Return (x, y) of the center of cell containing provided text 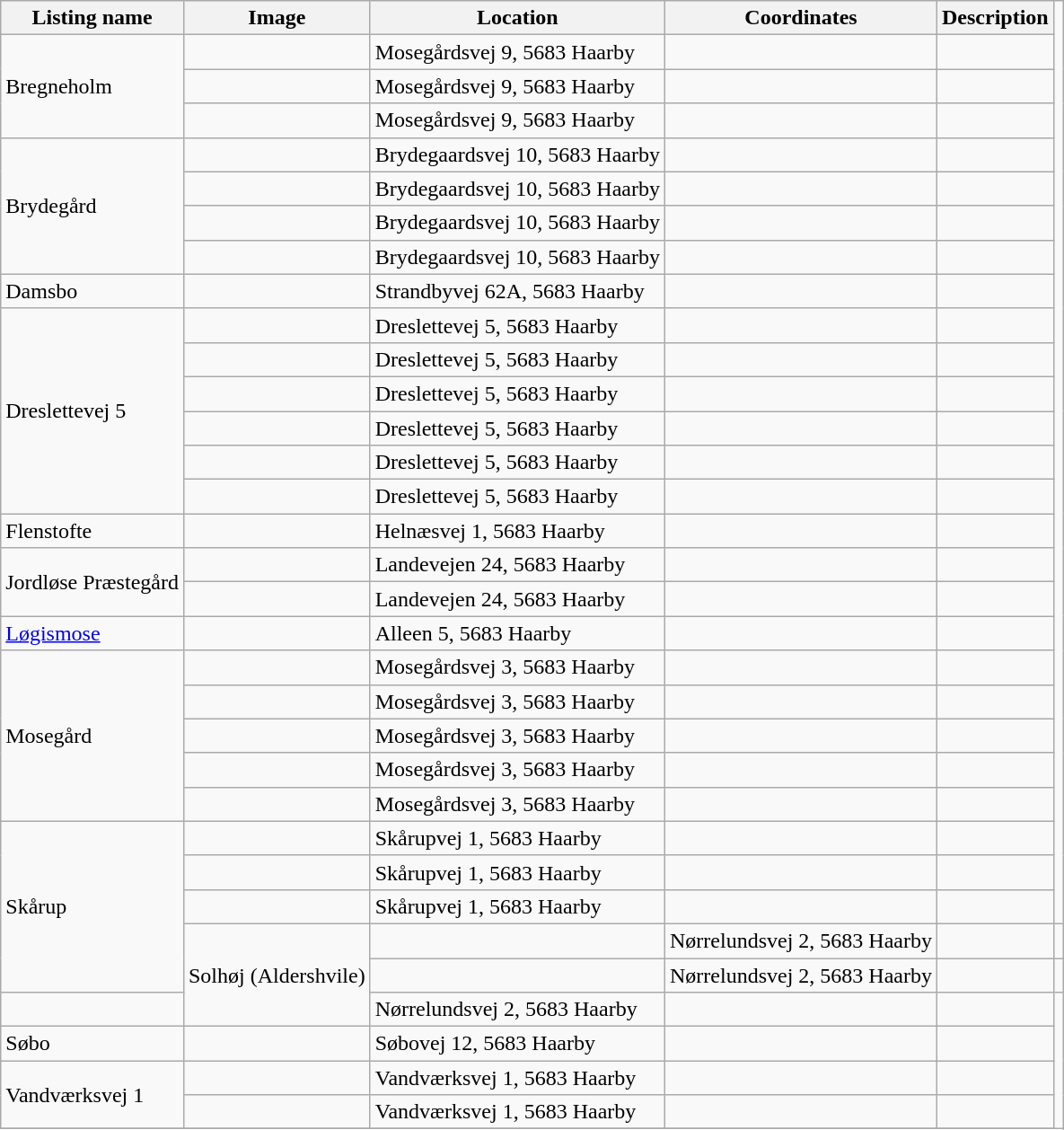
Jordløse Præstegård (92, 582)
Alleen 5, 5683 Haarby (517, 633)
Søbo (92, 1044)
Location (517, 18)
Mosegård (92, 736)
Solhøj (Aldershvile) (277, 975)
Vandværksvej 1 (92, 1095)
Listing name (92, 18)
Helnæsvej 1, 5683 Haarby (517, 531)
Damsbo (92, 291)
Dreslettevej 5 (92, 411)
Description (995, 18)
Løgismose (92, 633)
Coordinates (801, 18)
Brydegård (92, 206)
Strandbyvej 62A, 5683 Haarby (517, 291)
Bregneholm (92, 86)
Image (277, 18)
Søbovej 12, 5683 Haarby (517, 1044)
Skårup (92, 906)
Flenstofte (92, 531)
